Output the (X, Y) coordinate of the center of the cell containing the given text.  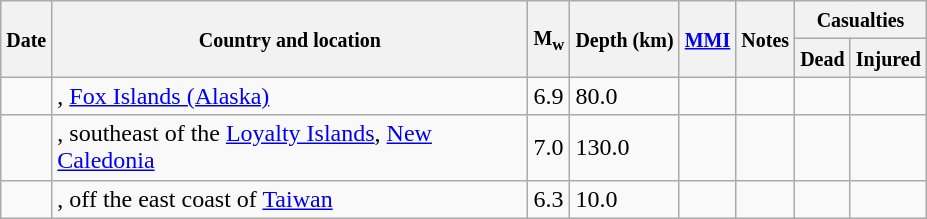
6.9 (549, 96)
Depth (km) (624, 39)
10.0 (624, 199)
7.0 (549, 148)
Date (26, 39)
6.3 (549, 199)
130.0 (624, 148)
Injured (888, 58)
, southeast of the Loyalty Islands, New Caledonia (290, 148)
, Fox Islands (Alaska) (290, 96)
80.0 (624, 96)
Notes (766, 39)
, off the east coast of Taiwan (290, 199)
Casualties (861, 20)
Mw (549, 39)
Country and location (290, 39)
Dead (823, 58)
MMI (708, 39)
